Identify which cell holds the provided text, then report its [X, Y] central coordinate. 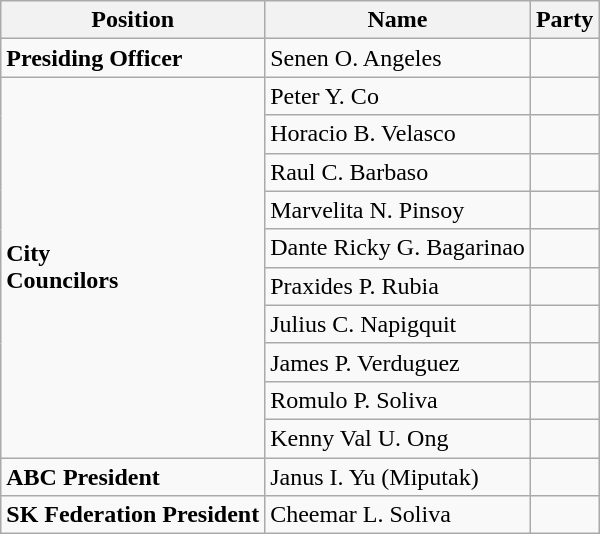
Name [398, 20]
Raul C. Barbaso [398, 172]
James P. Verduguez [398, 362]
Julius C. Napigquit [398, 324]
Cheemar L. Soliva [398, 515]
ABC President [133, 477]
Praxides P. Rubia [398, 286]
Peter Y. Co [398, 96]
Romulo P. Soliva [398, 400]
Party [564, 20]
Dante Ricky G. Bagarinao [398, 248]
CityCouncilors [133, 268]
Position [133, 20]
Marvelita N. Pinsoy [398, 210]
SK Federation President [133, 515]
Janus I. Yu (Miputak) [398, 477]
Presiding Officer [133, 58]
Senen O. Angeles [398, 58]
Horacio B. Velasco [398, 134]
Kenny Val U. Ong [398, 438]
